Determine the [x, y] coordinate at the center of the cell enclosing the given text.  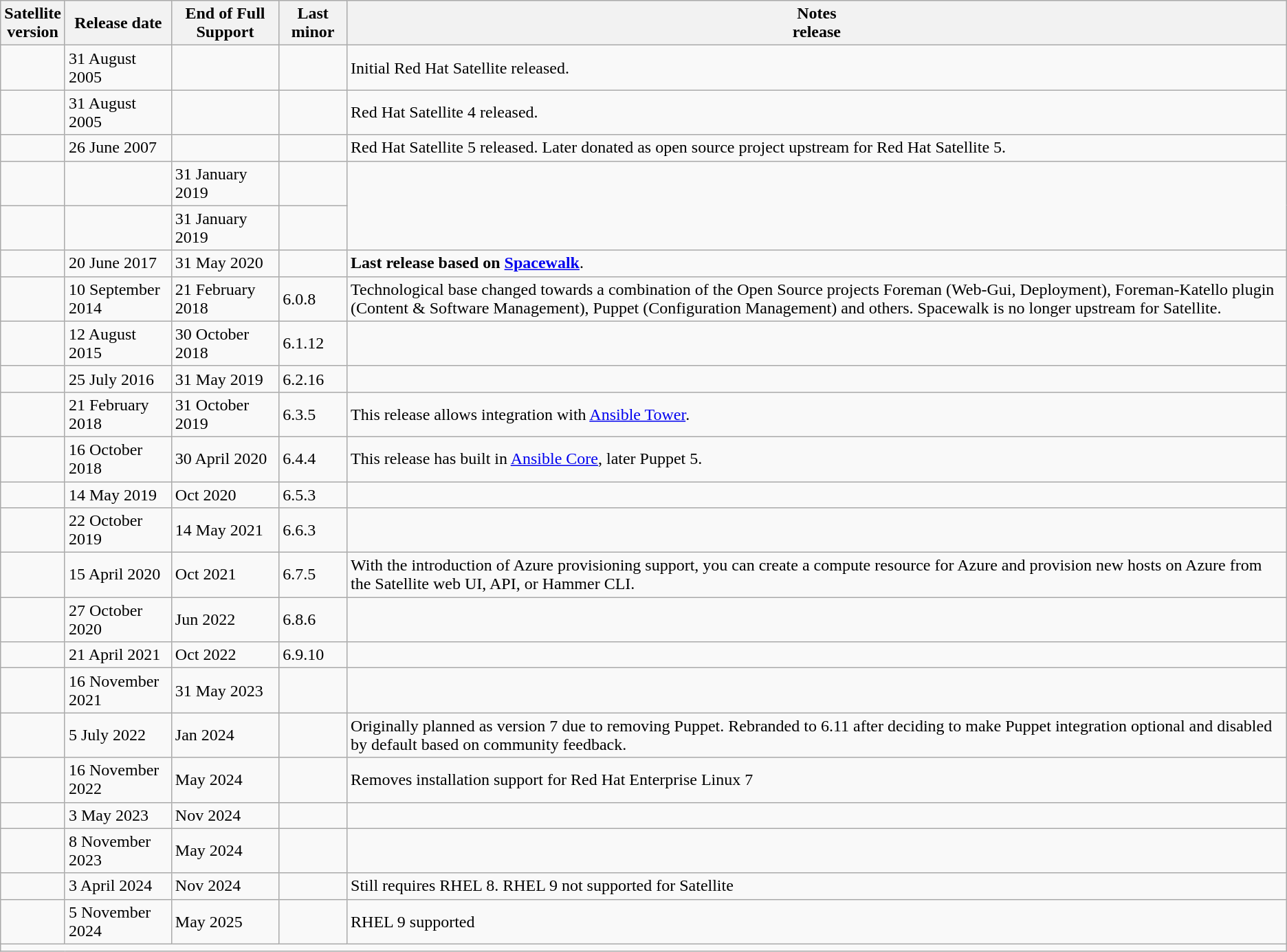
25 July 2016 [118, 379]
6.9.10 [313, 655]
30 October 2018 [225, 344]
Notesrelease [817, 23]
6.8.6 [313, 620]
20 June 2017 [118, 263]
16 October 2018 [118, 459]
16 November 2022 [118, 779]
This release allows integration with Ansible Tower. [817, 414]
6.5.3 [313, 494]
6.7.5 [313, 575]
3 April 2024 [118, 886]
Jan 2024 [225, 735]
12 August 2015 [118, 344]
Release date [118, 23]
5 November 2024 [118, 921]
Red Hat Satellite 5 released. Later donated as open source project upstream for Red Hat Satellite 5. [817, 148]
Last minor [313, 23]
21 April 2021 [118, 655]
5 July 2022 [118, 735]
31 May 2020 [225, 263]
Satelliteversion [33, 23]
31 October 2019 [225, 414]
31 May 2019 [225, 379]
16 November 2021 [118, 690]
6.2.16 [313, 379]
Still requires RHEL 8. RHEL 9 not supported for Satellite [817, 886]
3 May 2023 [118, 815]
27 October 2020 [118, 620]
22 October 2019 [118, 531]
Removes installation support for Red Hat Enterprise Linux 7 [817, 779]
Oct 2022 [225, 655]
10 September 2014 [118, 298]
Oct 2020 [225, 494]
14 May 2021 [225, 531]
6.4.4 [313, 459]
This release has built in Ansible Core, later Puppet 5. [817, 459]
End of Full Support [225, 23]
Initial Red Hat Satellite released. [817, 67]
Last release based on Spacewalk. [817, 263]
30 April 2020 [225, 459]
Red Hat Satellite 4 released. [817, 113]
6.0.8 [313, 298]
Jun 2022 [225, 620]
Oct 2021 [225, 575]
May 2025 [225, 921]
6.6.3 [313, 531]
6.3.5 [313, 414]
8 November 2023 [118, 851]
26 June 2007 [118, 148]
RHEL 9 supported [817, 921]
6.1.12 [313, 344]
31 May 2023 [225, 690]
15 April 2020 [118, 575]
14 May 2019 [118, 494]
